Return (x, y) of the center of cell containing provided text 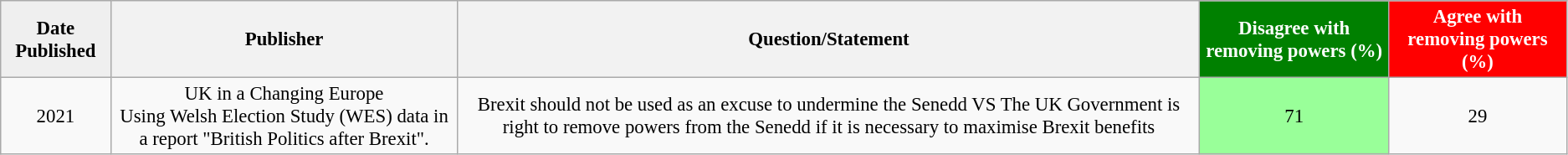
2021 (55, 116)
71 (1294, 116)
UK in a Changing EuropeUsing Welsh Election Study (WES) data in a report "British Politics after Brexit". (284, 116)
29 (1478, 116)
Agree with removing powers (%) (1478, 39)
Date Published (55, 39)
Disagree with removing powers (%) (1294, 39)
Question/Statement (828, 39)
Publisher (284, 39)
